Search for the cell housing the specified text and yield its (X, Y) center coordinate. 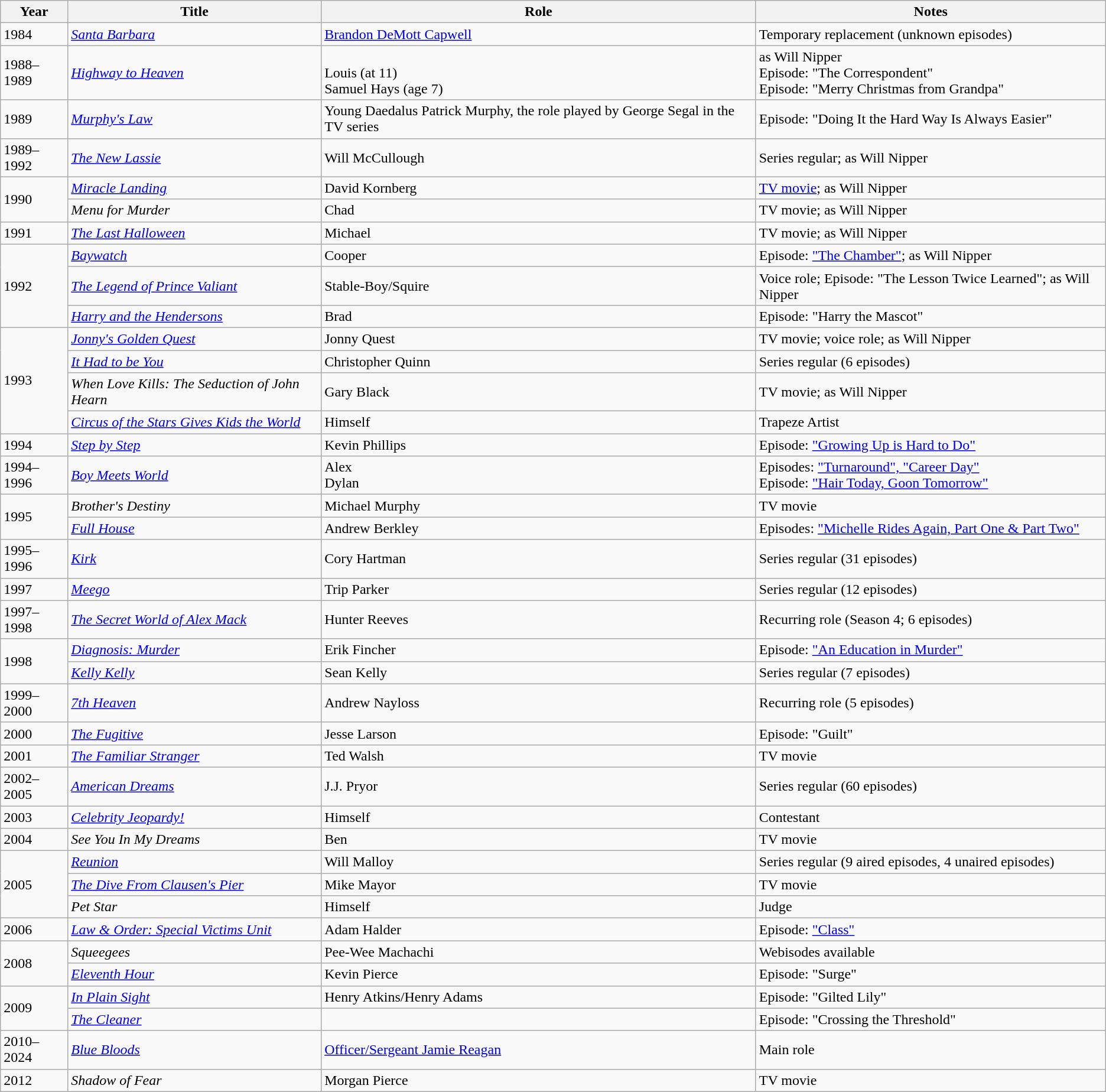
Stable-Boy/Squire (539, 286)
Episode: "Surge" (931, 974)
In Plain Sight (195, 997)
Series regular (31 episodes) (931, 559)
Murphy's Law (195, 119)
2012 (34, 1080)
Pet Star (195, 907)
Eleventh Hour (195, 974)
The Legend of Prince Valiant (195, 286)
Squeegees (195, 952)
The Dive From Clausen's Pier (195, 885)
Kevin Pierce (539, 974)
Chad (539, 210)
1999–2000 (34, 703)
Michael (539, 233)
Andrew Berkley (539, 528)
J.J. Pryor (539, 786)
Diagnosis: Murder (195, 650)
2005 (34, 885)
Contestant (931, 817)
Episodes: "Michelle Rides Again, Part One & Part Two" (931, 528)
Ted Walsh (539, 756)
Brandon DeMott Capwell (539, 34)
Webisodes available (931, 952)
2001 (34, 756)
2009 (34, 1008)
Trip Parker (539, 589)
Episode: "Crossing the Threshold" (931, 1019)
Boy Meets World (195, 475)
Episode: "Class" (931, 929)
Kevin Phillips (539, 445)
Celebrity Jeopardy! (195, 817)
7th Heaven (195, 703)
1994 (34, 445)
Meego (195, 589)
Baywatch (195, 255)
American Dreams (195, 786)
Main role (931, 1049)
2002–2005 (34, 786)
1998 (34, 661)
Miracle Landing (195, 188)
Pee-Wee Machachi (539, 952)
Christopher Quinn (539, 361)
Brad (539, 316)
Episodes: "Turnaround", "Career Day"Episode: "Hair Today, Goon Tomorrow" (931, 475)
Morgan Pierce (539, 1080)
Series regular (6 episodes) (931, 361)
Episode: "Guilt" (931, 733)
Series regular (12 episodes) (931, 589)
The Secret World of Alex Mack (195, 619)
Jesse Larson (539, 733)
TV movie; voice role; as Will Nipper (931, 339)
Ben (539, 840)
1995–1996 (34, 559)
Judge (931, 907)
Highway to Heaven (195, 73)
1992 (34, 286)
Young Daedalus Patrick Murphy, the role played by George Segal in the TV series (539, 119)
The Last Halloween (195, 233)
Step by Step (195, 445)
1989–1992 (34, 157)
See You In My Dreams (195, 840)
as Will NipperEpisode: "The Correspondent"Episode: "Merry Christmas from Grandpa" (931, 73)
Episode: "Gilted Lily" (931, 997)
Officer/Sergeant Jamie Reagan (539, 1049)
Will McCullough (539, 157)
2008 (34, 963)
Cooper (539, 255)
Blue Bloods (195, 1049)
Brother's Destiny (195, 506)
Erik Fincher (539, 650)
Episode: "Growing Up is Hard to Do" (931, 445)
Sean Kelly (539, 672)
Law & Order: Special Victims Unit (195, 929)
Voice role; Episode: "The Lesson Twice Learned"; as Will Nipper (931, 286)
Harry and the Hendersons (195, 316)
Role (539, 12)
Series regular (7 episodes) (931, 672)
Andrew Nayloss (539, 703)
Will Malloy (539, 862)
Recurring role (Season 4; 6 episodes) (931, 619)
1984 (34, 34)
Episode: "The Chamber"; as Will Nipper (931, 255)
Jonny's Golden Quest (195, 339)
Hunter Reeves (539, 619)
Recurring role (5 episodes) (931, 703)
Episode: "An Education in Murder" (931, 650)
Kelly Kelly (195, 672)
Title (195, 12)
Jonny Quest (539, 339)
Series regular (60 episodes) (931, 786)
Temporary replacement (unknown episodes) (931, 34)
1988–1989 (34, 73)
Reunion (195, 862)
Year (34, 12)
Circus of the Stars Gives Kids the World (195, 422)
Episode: "Doing It the Hard Way Is Always Easier" (931, 119)
2000 (34, 733)
Trapeze Artist (931, 422)
2010–2024 (34, 1049)
1993 (34, 381)
1995 (34, 517)
Henry Atkins/Henry Adams (539, 997)
Mike Mayor (539, 885)
1990 (34, 199)
Gary Black (539, 392)
The Cleaner (195, 1019)
Notes (931, 12)
1997 (34, 589)
Cory Hartman (539, 559)
Santa Barbara (195, 34)
Kirk (195, 559)
Shadow of Fear (195, 1080)
AlexDylan (539, 475)
1991 (34, 233)
The New Lassie (195, 157)
Series regular (9 aired episodes, 4 unaired episodes) (931, 862)
2004 (34, 840)
The Fugitive (195, 733)
1989 (34, 119)
Michael Murphy (539, 506)
It Had to be You (195, 361)
David Kornberg (539, 188)
Full House (195, 528)
Adam Halder (539, 929)
1994–1996 (34, 475)
Series regular; as Will Nipper (931, 157)
When Love Kills: The Seduction of John Hearn (195, 392)
2003 (34, 817)
Episode: "Harry the Mascot" (931, 316)
Menu for Murder (195, 210)
2006 (34, 929)
1997–1998 (34, 619)
Louis (at 11)Samuel Hays (age 7) (539, 73)
The Familiar Stranger (195, 756)
